Scan for the cell matching the given text and deliver its [X, Y] coordinate at center. 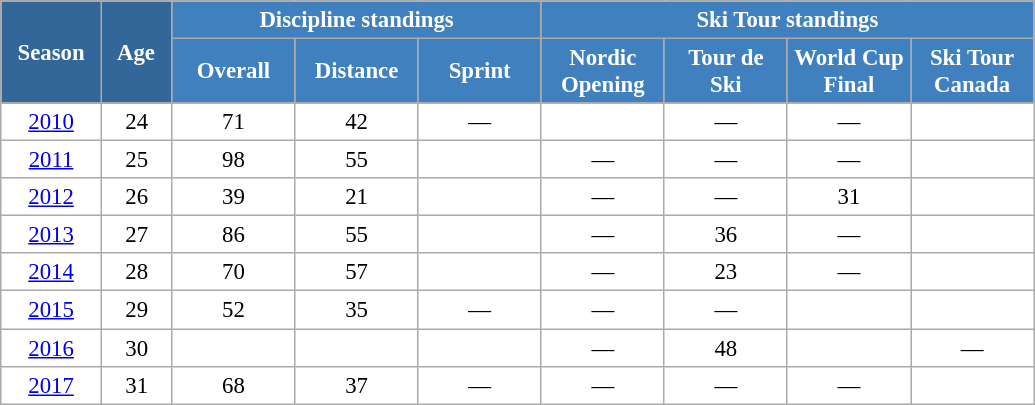
2014 [52, 273]
24 [136, 122]
Overall [234, 72]
30 [136, 348]
2017 [52, 385]
28 [136, 273]
52 [234, 310]
57 [356, 273]
2012 [52, 197]
23 [726, 273]
98 [234, 160]
70 [234, 273]
Ski TourCanada [972, 72]
71 [234, 122]
48 [726, 348]
2015 [52, 310]
29 [136, 310]
36 [726, 235]
26 [136, 197]
NordicOpening [602, 72]
39 [234, 197]
37 [356, 385]
25 [136, 160]
Discipline standings [356, 20]
86 [234, 235]
Ski Tour standings [787, 20]
27 [136, 235]
Distance [356, 72]
35 [356, 310]
68 [234, 385]
2010 [52, 122]
2011 [52, 160]
2013 [52, 235]
Sprint [480, 72]
World CupFinal [848, 72]
Season [52, 52]
Age [136, 52]
42 [356, 122]
Tour deSki [726, 72]
2016 [52, 348]
21 [356, 197]
